Extract the (x, y) coordinate from the center of the cell holding the provided text.  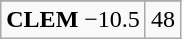
CLEM −10.5 (74, 20)
48 (162, 20)
